Output the [x, y] coordinate of the center of the cell containing the given text.  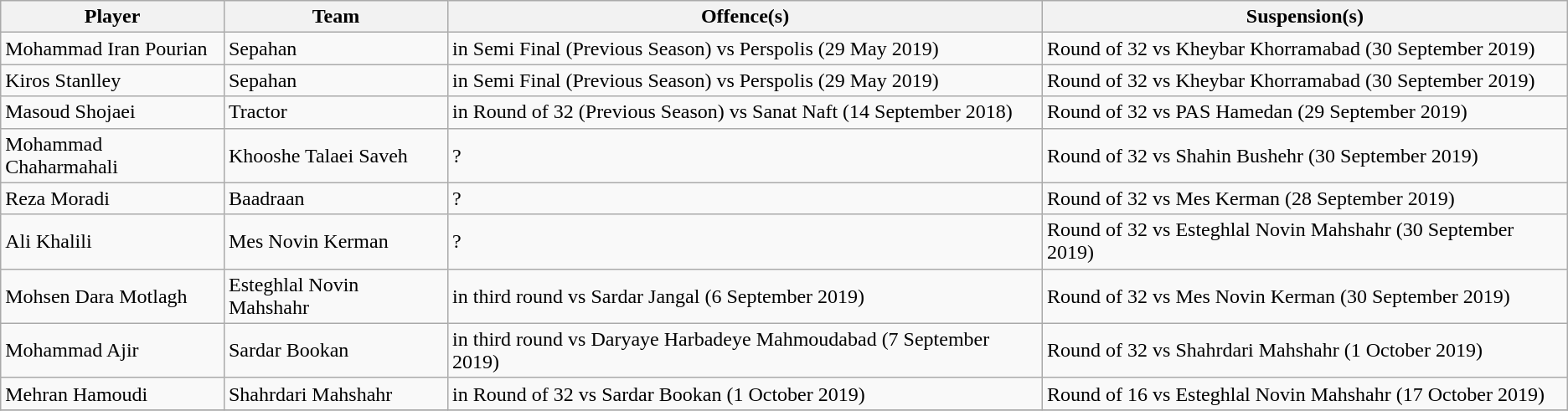
Offence(s) [745, 17]
Shahrdari Mahshahr [335, 393]
Baadraan [335, 198]
in Round of 32 vs Sardar Bookan (1 October 2019) [745, 393]
Ali Khalili [112, 241]
Mohsen Dara Motlagh [112, 296]
Round of 32 vs Mes Kerman (28 September 2019) [1305, 198]
Mohammad Iran Pourian [112, 49]
Round of 32 vs Shahin Bushehr (30 September 2019) [1305, 156]
Team [335, 17]
Player [112, 17]
Kiros Stanlley [112, 80]
Khooshe Talaei Saveh [335, 156]
Tractor [335, 112]
Mes Novin Kerman [335, 241]
Round of 32 vs Esteghlal Novin Mahshahr (30 September 2019) [1305, 241]
Mohammad Chaharmahali [112, 156]
in Round of 32 (Previous Season) vs Sanat Naft (14 September 2018) [745, 112]
Round of 16 vs Esteghlal Novin Mahshahr (17 October 2019) [1305, 393]
Mehran Hamoudi [112, 393]
Masoud Shojaei [112, 112]
in third round vs Daryaye Harbadeye Mahmoudabad (7 September 2019) [745, 350]
Suspension(s) [1305, 17]
Round of 32 vs PAS Hamedan (29 September 2019) [1305, 112]
Mohammad Ajir [112, 350]
Reza Moradi [112, 198]
in third round vs Sardar Jangal (6 September 2019) [745, 296]
Sardar Bookan [335, 350]
Round of 32 vs Mes Novin Kerman (30 September 2019) [1305, 296]
Round of 32 vs Shahrdari Mahshahr (1 October 2019) [1305, 350]
Esteghlal Novin Mahshahr [335, 296]
